Identify which cell holds the provided text, then report its (X, Y) central coordinate. 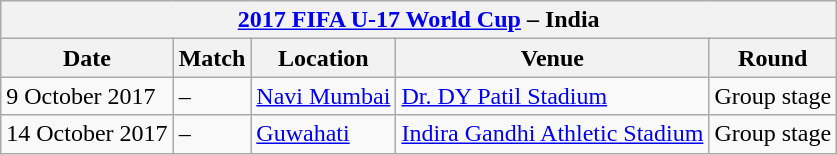
14 October 2017 (87, 134)
Guwahati (324, 134)
9 October 2017 (87, 96)
Indira Gandhi Athletic Stadium (552, 134)
2017 FIFA U-17 World Cup – India (419, 20)
Match (212, 58)
Location (324, 58)
Dr. DY Patil Stadium (552, 96)
Date (87, 58)
Navi Mumbai (324, 96)
Round (773, 58)
Venue (552, 58)
